Output the [x, y] coordinate of the center of the cell containing the given text.  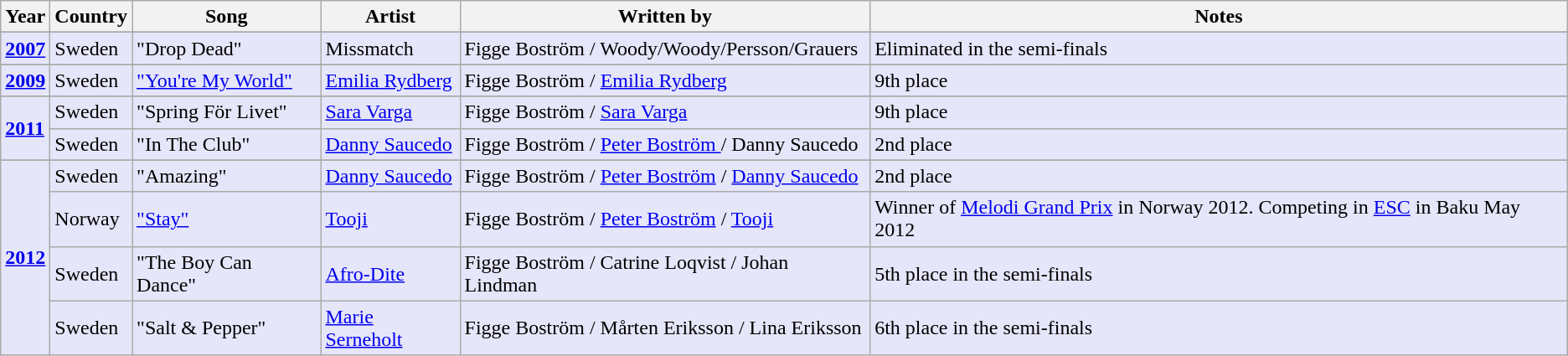
Eliminated in the semi-finals [1220, 49]
Notes [1220, 17]
"Drop Dead" [226, 49]
Figge Boström / Sara Varga [665, 112]
Emilia Rydberg [390, 80]
"You're My World" [226, 80]
Marie Serneholt [390, 328]
Tooji [390, 219]
Figge Boström / Emilia Rydberg [665, 80]
Song [226, 17]
"Amazing" [226, 176]
"Stay" [226, 219]
6th place in the semi-finals [1220, 328]
Country [91, 17]
Figge Boström / Catrine Loqvist / Johan Lindman [665, 273]
"Spring För Livet" [226, 112]
2012 [25, 258]
2011 [25, 128]
Figge Boström / Peter Boström / Tooji [665, 219]
Artist [390, 17]
"Salt & Pepper" [226, 328]
Afro-Dite [390, 273]
2009 [25, 80]
5th place in the semi-finals [1220, 273]
Figge Boström / Woody/Woody/Persson/Grauers [665, 49]
Sara Varga [390, 112]
Written by [665, 17]
"The Boy Can Dance" [226, 273]
Missmatch [390, 49]
Winner of Melodi Grand Prix in Norway 2012. Competing in ESC in Baku May 2012 [1220, 219]
2007 [25, 49]
Figge Boström / Mårten Eriksson / Lina Eriksson [665, 328]
Norway [91, 219]
Year [25, 17]
"In The Club" [226, 144]
